Identify which cell holds the provided text, then report its (X, Y) central coordinate. 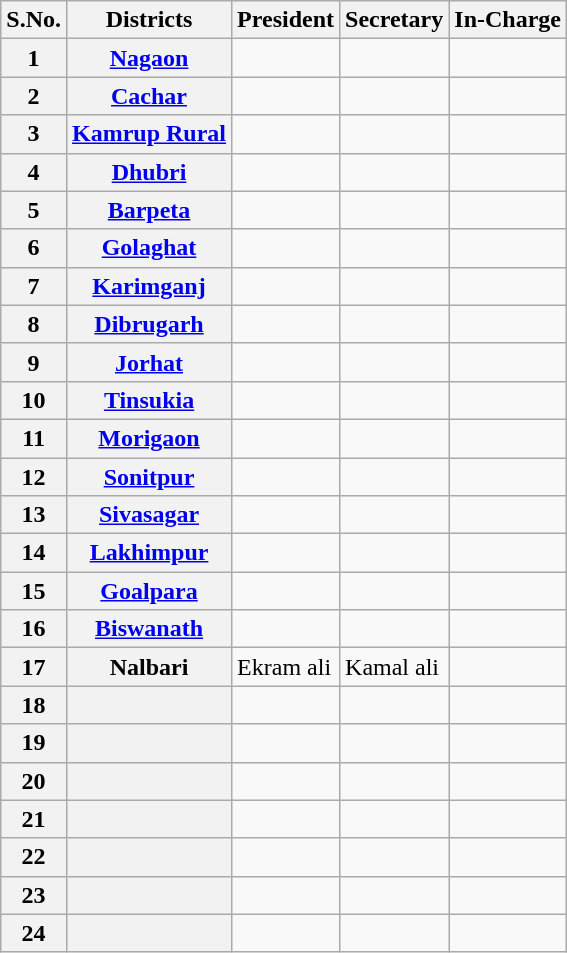
1 (34, 58)
Ekram ali (286, 667)
Dibrugarh (148, 324)
18 (34, 705)
24 (34, 933)
20 (34, 781)
Sonitpur (148, 477)
In-Charge (508, 20)
Kamal ali (394, 667)
9 (34, 362)
15 (34, 591)
5 (34, 210)
16 (34, 629)
13 (34, 515)
Karimganj (148, 286)
12 (34, 477)
23 (34, 895)
President (286, 20)
19 (34, 743)
Secretary (394, 20)
Goalpara (148, 591)
Morigaon (148, 438)
10 (34, 400)
7 (34, 286)
S.No. (34, 20)
3 (34, 134)
Nalbari (148, 667)
6 (34, 248)
Nagaon (148, 58)
Kamrup Rural (148, 134)
14 (34, 553)
8 (34, 324)
22 (34, 857)
21 (34, 819)
Barpeta (148, 210)
Lakhimpur (148, 553)
Districts (148, 20)
Dhubri (148, 172)
2 (34, 96)
11 (34, 438)
Cachar (148, 96)
4 (34, 172)
Golaghat (148, 248)
Jorhat (148, 362)
Sivasagar (148, 515)
17 (34, 667)
Tinsukia (148, 400)
Biswanath (148, 629)
